From the cell containing the given text, extract its center point as [X, Y] coordinate. 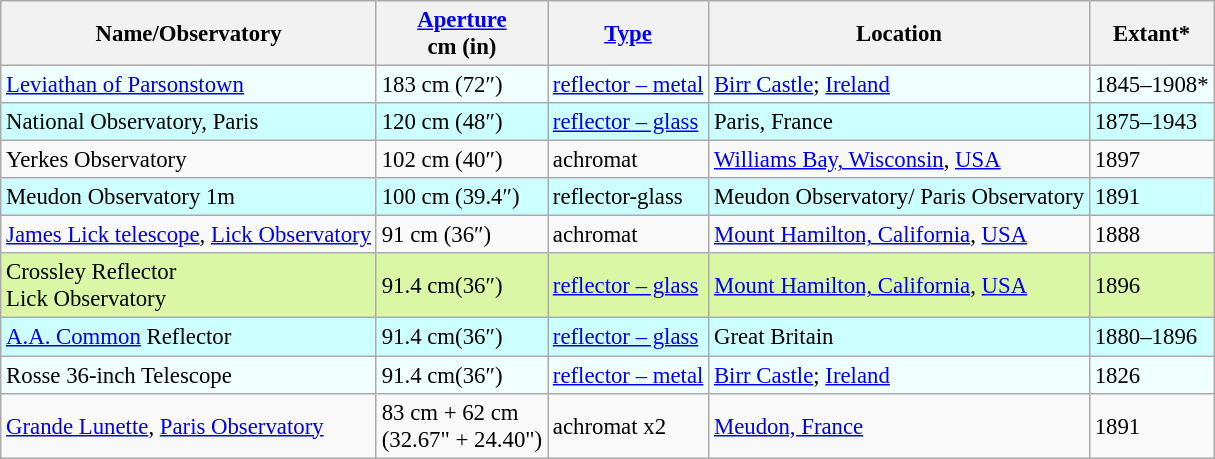
1897 [1151, 160]
James Lick telescope, Lick Observatory [189, 235]
100 cm (39.4″) [462, 197]
Williams Bay, Wisconsin, USA [900, 160]
National Observatory, Paris [189, 122]
102 cm (40″) [462, 160]
Extant* [1151, 34]
A.A. Common Reflector [189, 337]
1888 [1151, 235]
1896 [1151, 286]
83 cm + 62 cm (32.67" + 24.40") [462, 426]
Type [628, 34]
1875–1943 [1151, 122]
1880–1896 [1151, 337]
183 cm (72″) [462, 85]
Meudon, France [900, 426]
Crossley Reflector Lick Observatory [189, 286]
Meudon Observatory 1m [189, 197]
Paris, France [900, 122]
Great Britain [900, 337]
Location [900, 34]
Aperture cm (in) [462, 34]
1826 [1151, 375]
achromat x2 [628, 426]
120 cm (48″) [462, 122]
Meudon Observatory/ Paris Observatory [900, 197]
91 cm (36″) [462, 235]
Leviathan of Parsonstown [189, 85]
1845–1908* [1151, 85]
Name/Observatory [189, 34]
Grande Lunette, Paris Observatory [189, 426]
reflector-glass [628, 197]
Rosse 36-inch Telescope [189, 375]
Yerkes Observatory [189, 160]
